Return the [X, Y] coordinate for the center point of the cell that contains the specified text.  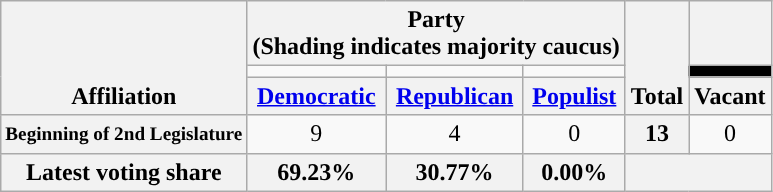
Total [657, 58]
13 [657, 134]
0.00% [574, 172]
Latest voting share [124, 172]
69.23% [316, 172]
9 [316, 134]
Party (Shading indicates majority caucus) [436, 34]
Vacant [730, 96]
Affiliation [124, 58]
Democratic [316, 96]
4 [455, 134]
Republican [455, 96]
30.77% [455, 172]
Populist [574, 96]
Beginning of 2nd Legislature [124, 134]
